Capture the cell that displays the provided text and extract its [X, Y] central coordinate. 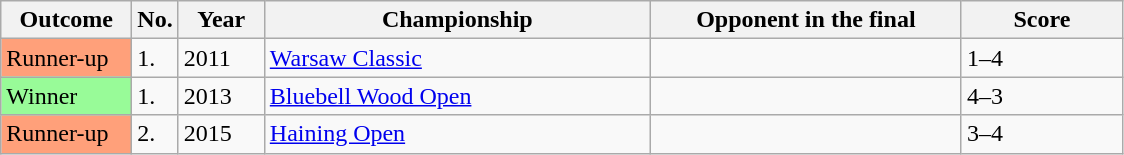
1–4 [1042, 58]
Winner [66, 96]
Score [1042, 20]
4–3 [1042, 96]
Opponent in the final [806, 20]
Haining Open [457, 134]
Outcome [66, 20]
2011 [221, 58]
Year [221, 20]
2013 [221, 96]
2. [155, 134]
3–4 [1042, 134]
Championship [457, 20]
Warsaw Classic [457, 58]
2015 [221, 134]
No. [155, 20]
Bluebell Wood Open [457, 96]
